From the cell containing the given text, extract its center point as [x, y] coordinate. 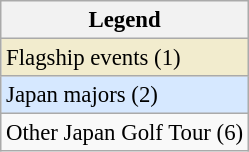
Japan majors (2) [125, 95]
Other Japan Golf Tour (6) [125, 133]
Legend [125, 20]
Flagship events (1) [125, 58]
